Scan for the cell matching the given text and deliver its (x, y) coordinate at center. 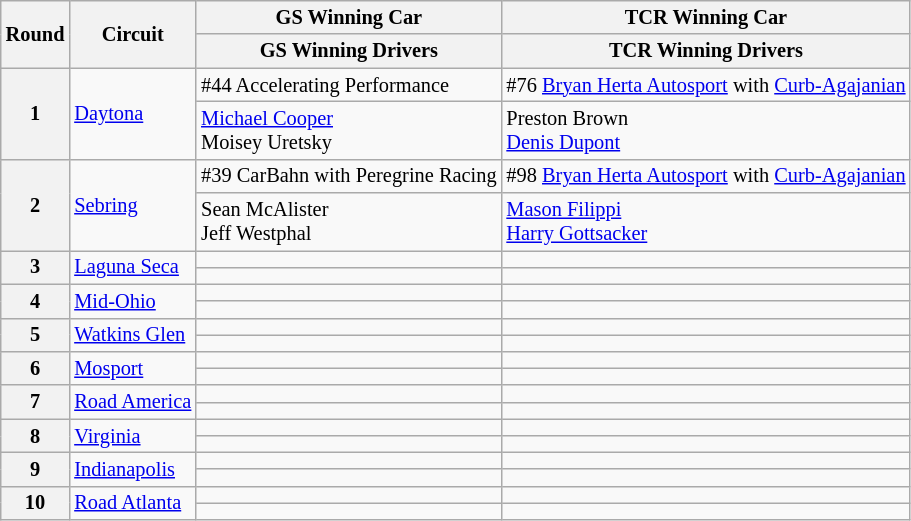
6 (36, 368)
Preston Brown Denis Dupont (706, 130)
GS Winning Car (348, 17)
2 (36, 204)
Round (36, 34)
Circuit (132, 34)
TCR Winning Drivers (706, 51)
Virginia (132, 436)
TCR Winning Car (706, 17)
#98 Bryan Herta Autosport with Curb-Agajanian (706, 176)
Mosport (132, 368)
10 (36, 503)
9 (36, 469)
7 (36, 402)
GS Winning Drivers (348, 51)
#39 CarBahn with Peregrine Racing (348, 176)
5 (36, 335)
Laguna Seca (132, 267)
1 (36, 114)
4 (36, 301)
#44 Accelerating Performance (348, 85)
Mid-Ohio (132, 301)
Daytona (132, 114)
#76 Bryan Herta Autosport with Curb-Agajanian (706, 85)
8 (36, 436)
Watkins Glen (132, 335)
Michael Cooper Moisey Uretsky (348, 130)
Road Atlanta (132, 503)
Sean McAlister Jeff Westphal (348, 222)
3 (36, 267)
Mason Filippi Harry Gottsacker (706, 222)
Indianapolis (132, 469)
Sebring (132, 204)
Road America (132, 402)
